Return [x, y] of the center of cell containing provided text 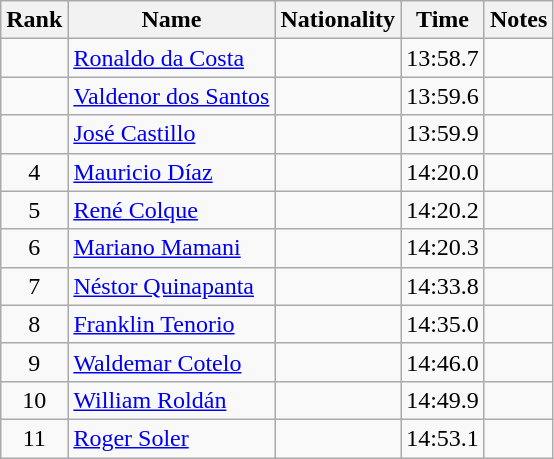
14:33.8 [443, 286]
9 [34, 362]
8 [34, 324]
14:20.3 [443, 248]
4 [34, 172]
Mauricio Díaz [172, 172]
Nationality [338, 20]
10 [34, 400]
13:58.7 [443, 58]
Time [443, 20]
Valdenor dos Santos [172, 96]
11 [34, 438]
13:59.6 [443, 96]
Franklin Tenorio [172, 324]
Roger Soler [172, 438]
Waldemar Cotelo [172, 362]
14:53.1 [443, 438]
Notes [518, 20]
14:20.0 [443, 172]
6 [34, 248]
5 [34, 210]
Mariano Mamani [172, 248]
13:59.9 [443, 134]
Name [172, 20]
14:20.2 [443, 210]
Néstor Quinapanta [172, 286]
Rank [34, 20]
14:49.9 [443, 400]
José Castillo [172, 134]
14:35.0 [443, 324]
14:46.0 [443, 362]
William Roldán [172, 400]
René Colque [172, 210]
7 [34, 286]
Ronaldo da Costa [172, 58]
